Locate the cell with the specified text and output its (X, Y) center coordinate. 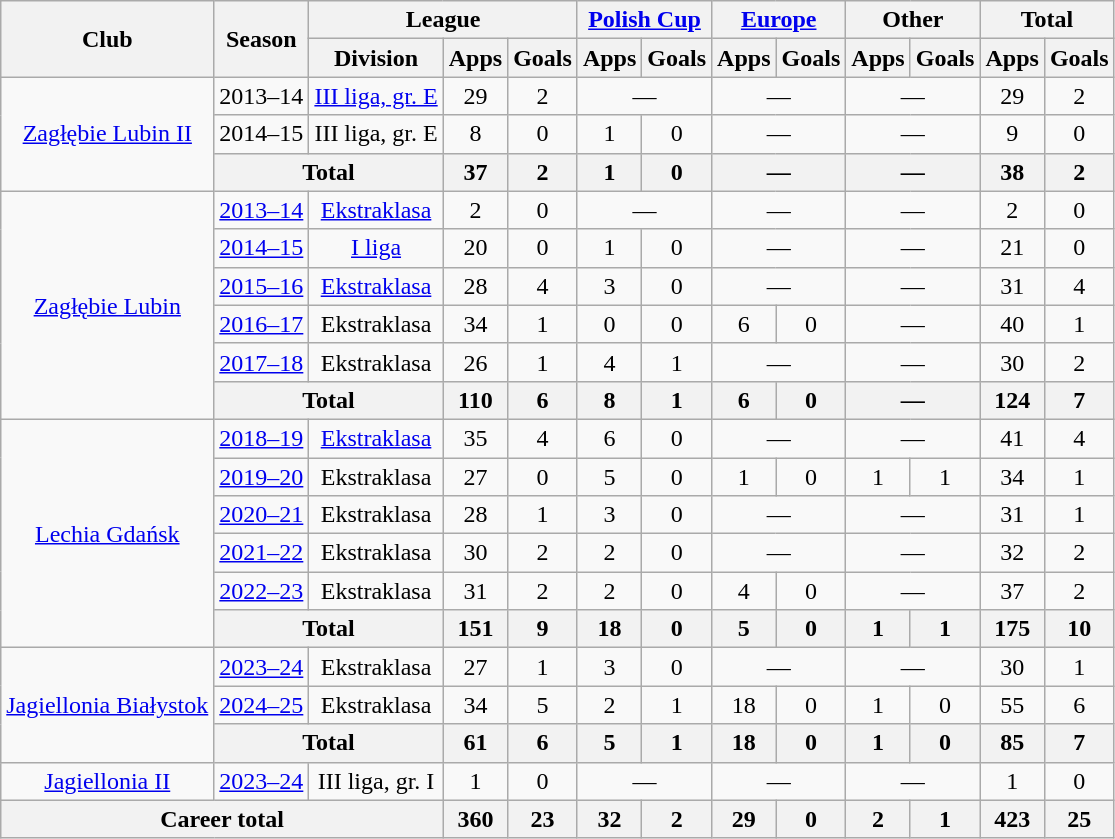
Zagłębie Lubin II (108, 134)
League (444, 20)
2017–18 (262, 362)
Europe (779, 20)
I liga (376, 248)
21 (1012, 248)
124 (1012, 400)
41 (1012, 438)
360 (475, 819)
Season (262, 39)
Jagiellonia II (108, 781)
III liga, gr. I (376, 781)
2021–22 (262, 553)
10 (1079, 629)
23 (543, 819)
2020–21 (262, 515)
2015–16 (262, 286)
175 (1012, 629)
2018–19 (262, 438)
151 (475, 629)
26 (475, 362)
Jagiellonia Białystok (108, 705)
423 (1012, 819)
25 (1079, 819)
20 (475, 248)
Other (913, 20)
38 (1012, 172)
Polish Cup (644, 20)
Zagłębie Lubin (108, 305)
Club (108, 39)
Division (376, 58)
35 (475, 438)
55 (1012, 705)
85 (1012, 743)
110 (475, 400)
Career total (222, 819)
2022–23 (262, 591)
40 (1012, 324)
2024–25 (262, 705)
Lechia Gdańsk (108, 533)
2019–20 (262, 477)
61 (475, 743)
2016–17 (262, 324)
